Determine the (x, y) coordinate at the center of the cell enclosing the given text.  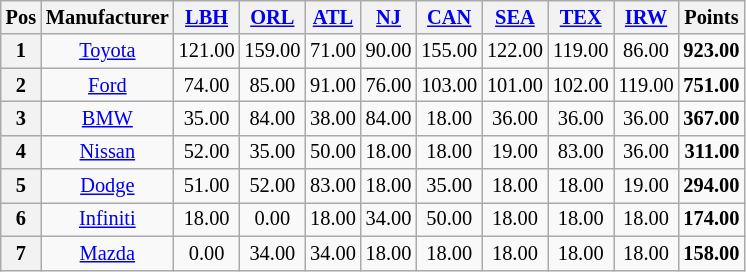
Infiniti (108, 219)
SEA (515, 17)
IRW (646, 17)
Manufacturer (108, 17)
311.00 (712, 152)
367.00 (712, 118)
6 (21, 219)
51.00 (207, 186)
155.00 (449, 51)
174.00 (712, 219)
38.00 (333, 118)
5 (21, 186)
ATL (333, 17)
86.00 (646, 51)
CAN (449, 17)
91.00 (333, 85)
2 (21, 85)
159.00 (272, 51)
TEX (581, 17)
NJ (389, 17)
102.00 (581, 85)
Mazda (108, 253)
751.00 (712, 85)
923.00 (712, 51)
Ford (108, 85)
158.00 (712, 253)
Pos (21, 17)
74.00 (207, 85)
Dodge (108, 186)
121.00 (207, 51)
BMW (108, 118)
Toyota (108, 51)
294.00 (712, 186)
LBH (207, 17)
85.00 (272, 85)
Points (712, 17)
122.00 (515, 51)
90.00 (389, 51)
3 (21, 118)
101.00 (515, 85)
71.00 (333, 51)
7 (21, 253)
Nissan (108, 152)
ORL (272, 17)
103.00 (449, 85)
76.00 (389, 85)
1 (21, 51)
4 (21, 152)
